Pinpoint the cell where the given text exists, returning its (X, Y) midpoint coordinate. 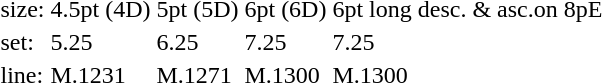
7.25 (286, 42)
6.25 (198, 42)
5.25 (100, 42)
